For the text-containing cell, return its midpoint in [x, y] coordinate format. 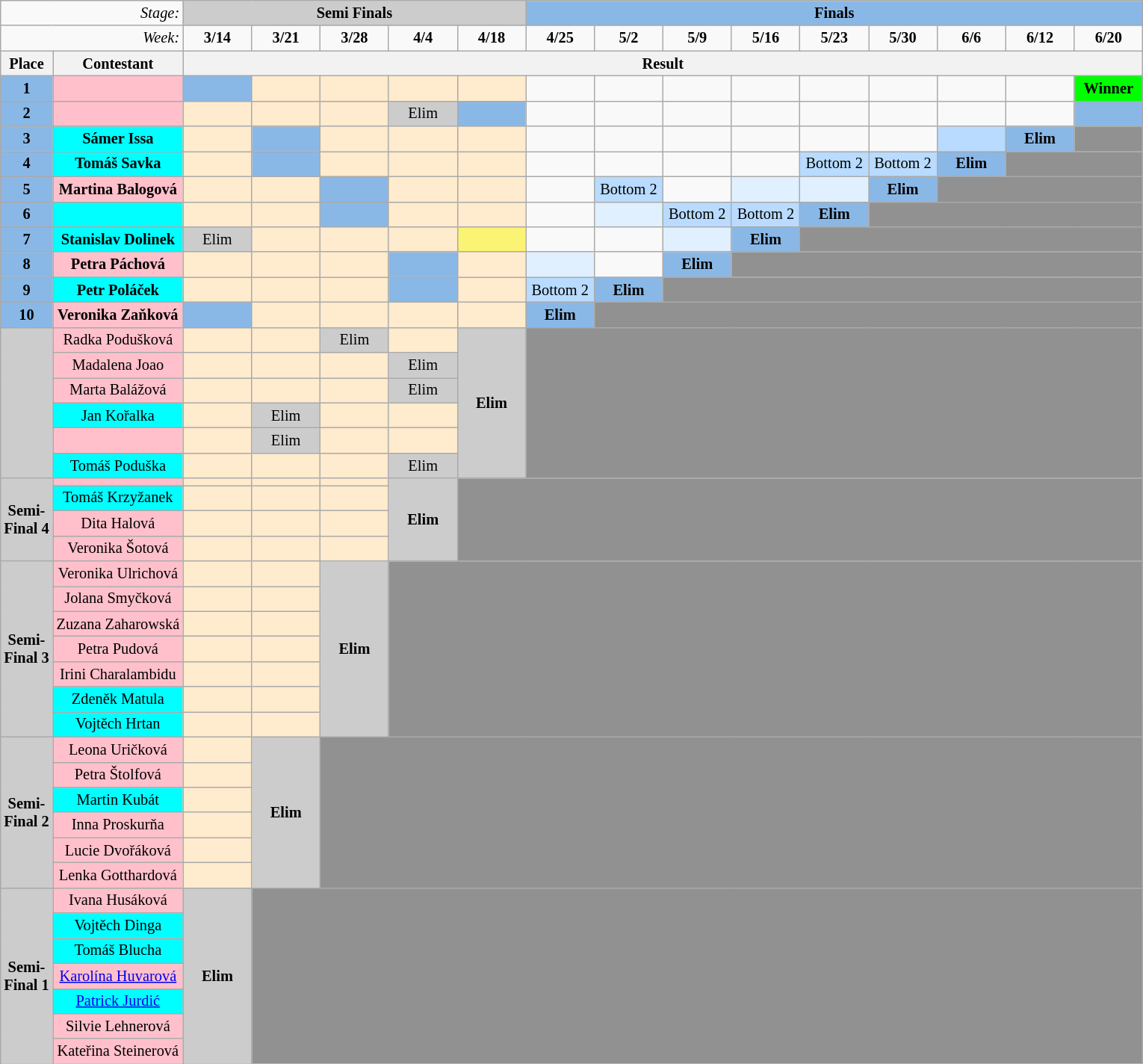
5/9 [697, 38]
Tomáš Blucha [118, 950]
Leona Uričková [118, 749]
Marta Balážová [118, 390]
Kateřina Steinerová [118, 1051]
5/23 [834, 38]
3 [26, 139]
Lucie Dvořáková [118, 850]
5/30 [903, 38]
Tomáš Poduška [118, 466]
Tomáš Krzyžanek [118, 498]
Petra Štolfová [118, 775]
Vojtěch Dinga [118, 926]
Martin Kubát [118, 799]
Ivana Husáková [118, 900]
4/4 [423, 38]
3/28 [355, 38]
Jan Kořalka [118, 415]
7 [26, 239]
3/14 [217, 38]
Patrick Jurdić [118, 1001]
Semi Finals [354, 13]
Veronika Zaňková [118, 315]
3/21 [286, 38]
5/2 [629, 38]
Stanislav Dolinek [118, 239]
4/25 [560, 38]
Week: [91, 38]
Irini Charalambidu [118, 674]
6 [26, 214]
4/18 [492, 38]
6/20 [1109, 38]
Martina Balogová [118, 189]
Zuzana Zaharowská [118, 624]
Petra Pudová [118, 649]
Finals [834, 13]
1 [26, 88]
Semi-Final 4 [26, 520]
6/12 [1040, 38]
2 [26, 114]
Stage: [91, 13]
Place [26, 64]
Petr Poláček [118, 290]
Petra Páchová [118, 265]
Radka Podušková [118, 340]
Karolína Huvarová [118, 976]
Semi-Final 2 [26, 812]
Silvie Lehnerová [118, 1026]
Veronika Šotová [118, 548]
Veronika Ulrichová [118, 573]
Sámer Issa [118, 139]
Result [663, 64]
Jolana Smyčková [118, 598]
Madalena Joao [118, 365]
Lenka Gotthardová [118, 875]
4 [26, 164]
Vojtěch Hrtan [118, 724]
Semi-Final 3 [26, 649]
9 [26, 290]
5 [26, 189]
Contestant [118, 64]
Inna Proskurňa [118, 825]
10 [26, 315]
Tomáš Savka [118, 164]
5/16 [766, 38]
Semi-Final 1 [26, 976]
8 [26, 265]
Winner [1109, 88]
Dita Halová [118, 523]
6/6 [971, 38]
Zdeněk Matula [118, 699]
